Return [X, Y] of the center of cell containing provided text 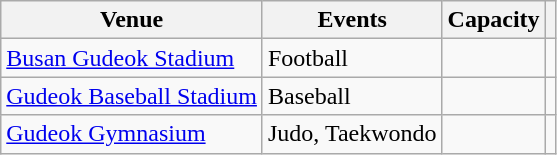
Judo, Taekwondo [352, 134]
Busan Gudeok Stadium [132, 58]
Gudeok Gymnasium [132, 134]
Capacity [494, 20]
Gudeok Baseball Stadium [132, 96]
Baseball [352, 96]
Events [352, 20]
Football [352, 58]
Venue [132, 20]
